Search for the cell housing the specified text and yield its [X, Y] center coordinate. 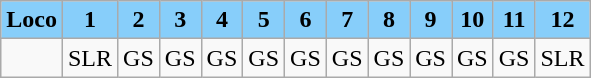
5 [264, 20]
7 [347, 20]
8 [389, 20]
2 [139, 20]
10 [473, 20]
4 [222, 20]
Loco [32, 20]
1 [90, 20]
11 [514, 20]
3 [180, 20]
12 [562, 20]
6 [306, 20]
9 [431, 20]
